Determine the [x, y] coordinate at the center of the cell enclosing the given text.  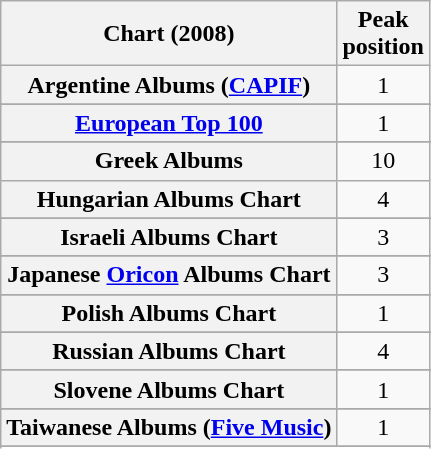
Russian Albums Chart [169, 351]
Slovene Albums Chart [169, 389]
Taiwanese Albums (Five Music) [169, 427]
Japanese Oricon Albums Chart [169, 275]
Israeli Albums Chart [169, 237]
Hungarian Albums Chart [169, 199]
Greek Albums [169, 161]
10 [383, 161]
European Top 100 [169, 123]
Chart (2008) [169, 34]
Peakposition [383, 34]
Polish Albums Chart [169, 313]
Argentine Albums (CAPIF) [169, 85]
